Return [x, y] of the center of cell containing provided text 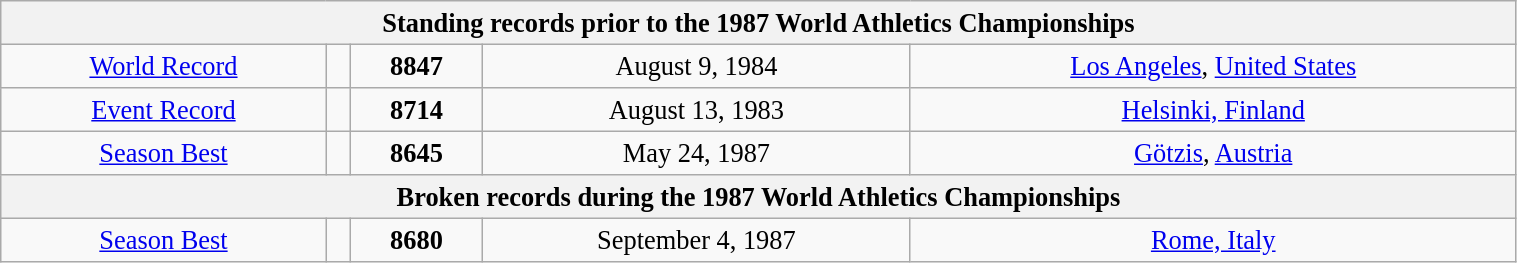
Götzis, Austria [1213, 153]
Event Record [164, 109]
World Record [164, 66]
August 9, 1984 [696, 66]
8847 [417, 66]
8680 [417, 240]
Standing records prior to the 1987 World Athletics Championships [758, 22]
Los Angeles, United States [1213, 66]
Rome, Italy [1213, 240]
8714 [417, 109]
Helsinki, Finland [1213, 109]
August 13, 1983 [696, 109]
May 24, 1987 [696, 153]
September 4, 1987 [696, 240]
Broken records during the 1987 World Athletics Championships [758, 197]
8645 [417, 153]
